Scan for the cell matching the given text and deliver its (X, Y) coordinate at center. 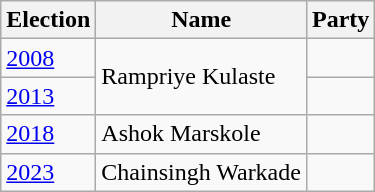
Name (202, 20)
Chainsingh Warkade (202, 172)
2013 (48, 96)
Ashok Marskole (202, 134)
Election (48, 20)
2023 (48, 172)
Party (340, 20)
2018 (48, 134)
2008 (48, 58)
Rampriye Kulaste (202, 77)
